Determine the (x, y) coordinate at the center of the cell enclosing the given text.  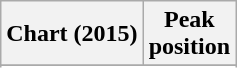
Peakposition (189, 34)
Chart (2015) (72, 34)
